Identify which cell holds the provided text, then report its [x, y] central coordinate. 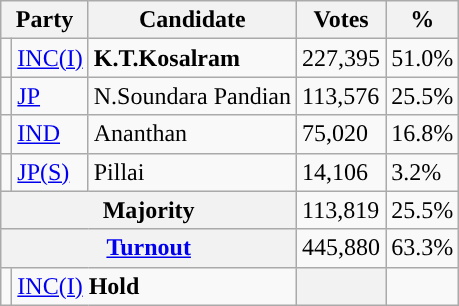
16.8% [422, 134]
% [422, 20]
14,106 [342, 172]
227,395 [342, 58]
JP [50, 96]
JP(S) [50, 172]
IND [50, 134]
75,020 [342, 134]
INC(I) Hold [154, 286]
Candidate [192, 20]
Majority [149, 210]
63.3% [422, 248]
51.0% [422, 58]
INC(I) [50, 58]
Ananthan [192, 134]
113,576 [342, 96]
3.2% [422, 172]
N.Soundara Pandian [192, 96]
Votes [342, 20]
Party [44, 20]
K.T.Kosalram [192, 58]
Turnout [149, 248]
113,819 [342, 210]
445,880 [342, 248]
Pillai [192, 172]
